Search for the cell housing the specified text and yield its (x, y) center coordinate. 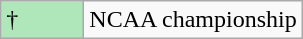
NCAA championship (193, 20)
† (42, 20)
